Return [x, y] of the center of cell containing provided text 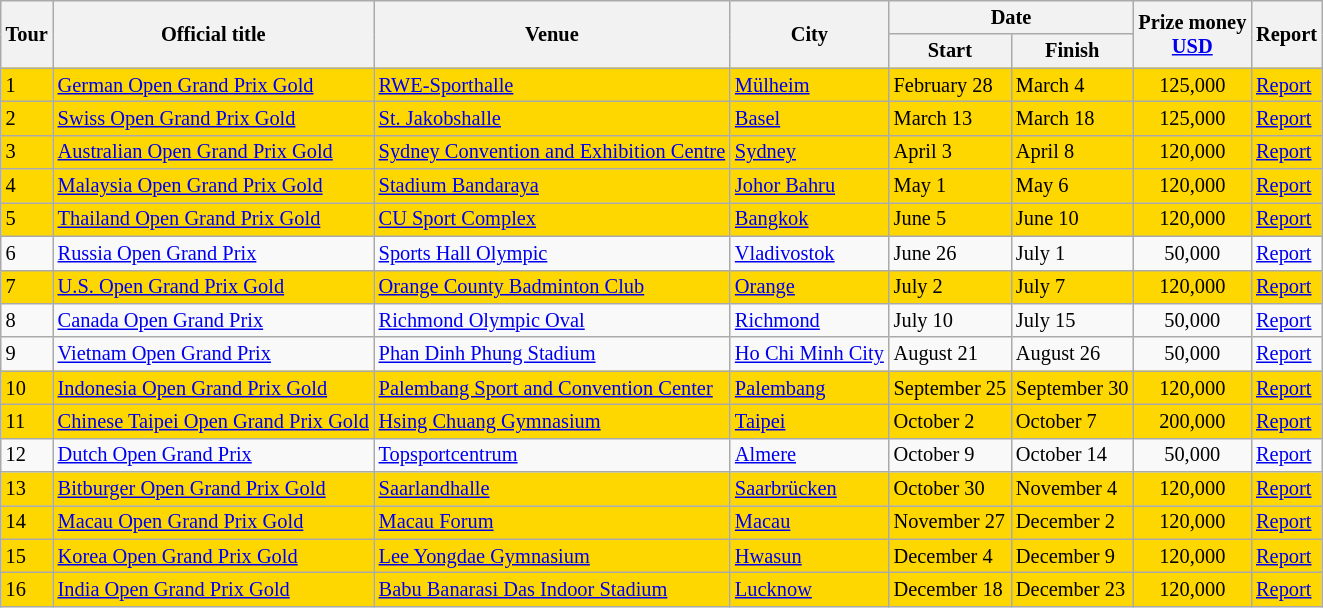
July 2 [950, 287]
2 [27, 118]
December 9 [1072, 556]
June 10 [1072, 219]
Russia Open Grand Prix [214, 253]
Date [1012, 17]
November 4 [1072, 489]
Johor Bahru [810, 186]
13 [27, 489]
U.S. Open Grand Prix Gold [214, 287]
Ho Chi Minh City [810, 354]
12 [27, 455]
Korea Open Grand Prix Gold [214, 556]
RWE-Sporthalle [552, 85]
December 4 [950, 556]
June 5 [950, 219]
Swiss Open Grand Prix Gold [214, 118]
August 26 [1072, 354]
Venue [552, 34]
200,000 [1192, 421]
Almere [810, 455]
July 7 [1072, 287]
March 4 [1072, 85]
Orange County Badminton Club [552, 287]
Palembang Sport and Convention Center [552, 388]
December 2 [1072, 522]
16 [27, 589]
June 26 [950, 253]
February 28 [950, 85]
Richmond [810, 320]
Vladivostok [810, 253]
Dutch Open Grand Prix [214, 455]
Richmond Olympic Oval [552, 320]
Sydney Convention and Exhibition Centre [552, 152]
Bitburger Open Grand Prix Gold [214, 489]
Hwasun [810, 556]
Vietnam Open Grand Prix [214, 354]
Taipei [810, 421]
8 [27, 320]
1 [27, 85]
4 [27, 186]
Babu Banarasi Das Indoor Stadium [552, 589]
October 30 [950, 489]
Australian Open Grand Prix Gold [214, 152]
7 [27, 287]
Hsing Chuang Gymnasium [552, 421]
Sydney [810, 152]
Mülheim [810, 85]
Orange [810, 287]
14 [27, 522]
Macau Open Grand Prix Gold [214, 522]
October 2 [950, 421]
Palembang [810, 388]
Saarbrücken [810, 489]
September 30 [1072, 388]
March 13 [950, 118]
Indonesia Open Grand Prix Gold [214, 388]
Official title [214, 34]
Malaysia Open Grand Prix Gold [214, 186]
March 18 [1072, 118]
October 7 [1072, 421]
November 27 [950, 522]
Lee Yongdae Gymnasium [552, 556]
April 8 [1072, 152]
December 18 [950, 589]
City [810, 34]
Basel [810, 118]
Tour [27, 34]
Lucknow [810, 589]
11 [27, 421]
10 [27, 388]
Canada Open Grand Prix [214, 320]
Macau Forum [552, 522]
May 6 [1072, 186]
5 [27, 219]
Bangkok [810, 219]
September 25 [950, 388]
Saarlandhalle [552, 489]
Start [950, 51]
6 [27, 253]
CU Sport Complex [552, 219]
Macau [810, 522]
July 15 [1072, 320]
German Open Grand Prix Gold [214, 85]
St. Jakobshalle [552, 118]
3 [27, 152]
Chinese Taipei Open Grand Prix Gold [214, 421]
May 1 [950, 186]
Thailand Open Grand Prix Gold [214, 219]
15 [27, 556]
Sports Hall Olympic [552, 253]
Stadium Bandaraya [552, 186]
Finish [1072, 51]
April 3 [950, 152]
India Open Grand Prix Gold [214, 589]
July 10 [950, 320]
December 23 [1072, 589]
October 14 [1072, 455]
Phan Dinh Phung Stadium [552, 354]
July 1 [1072, 253]
October 9 [950, 455]
Prize money USD [1192, 34]
August 21 [950, 354]
9 [27, 354]
Topsportcentrum [552, 455]
